Capture the cell that displays the provided text and extract its (x, y) central coordinate. 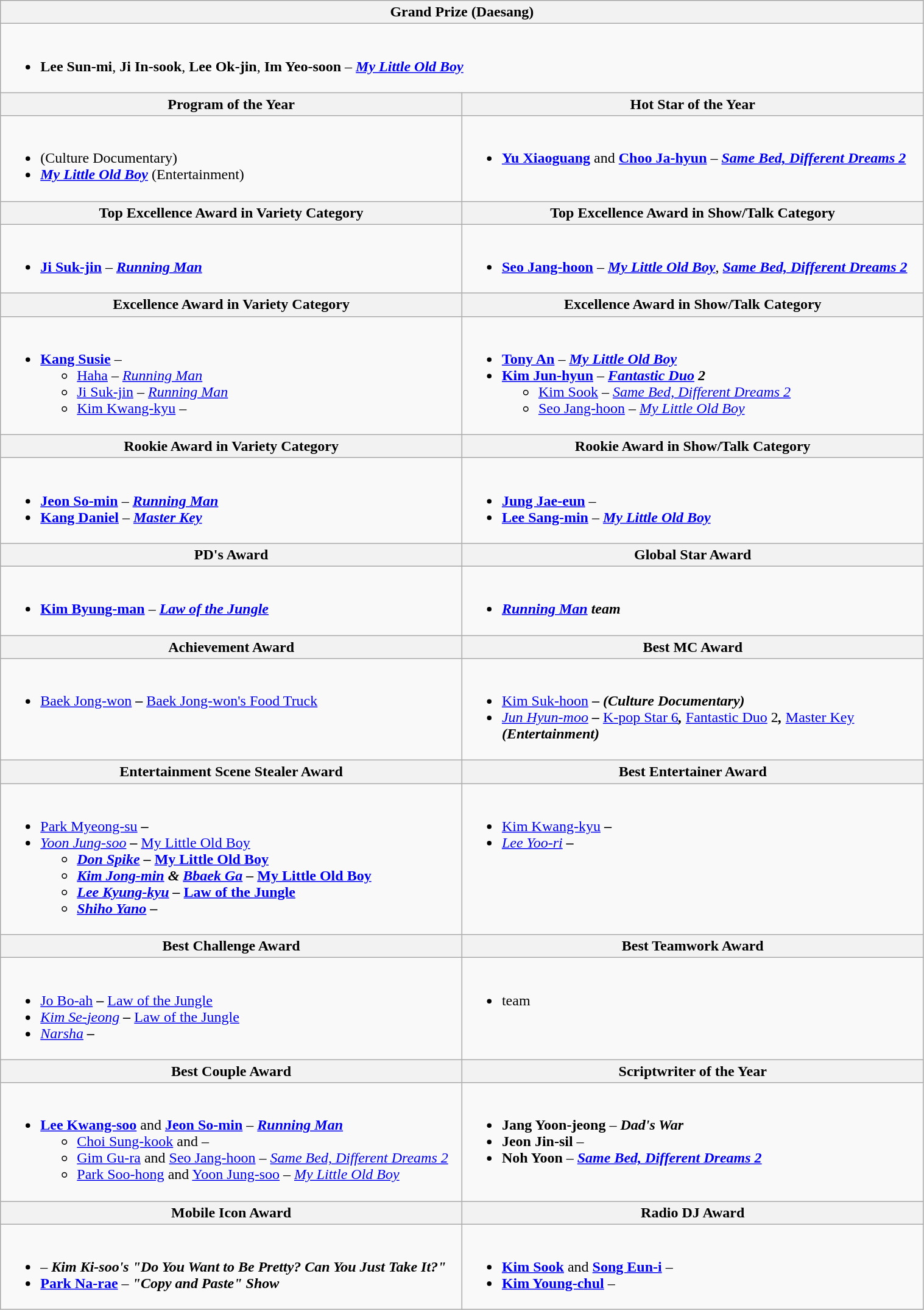
Kang Susie – Haha – Running ManJi Suk-jin – Running ManKim Kwang-kyu – (231, 375)
Excellence Award in Variety Category (231, 305)
Grand Prize (Daesang) (462, 12)
Best Entertainer Award (693, 772)
Radio DJ Award (693, 1213)
Rookie Award in Show/Talk Category (693, 446)
Jo Bo-ah – Law of the JungleKim Se-jeong – Law of the JungleNarsha – (231, 1009)
Achievement Award (231, 646)
Mobile Icon Award (231, 1213)
Best Couple Award (231, 1071)
Top Excellence Award in Show/Talk Category (693, 213)
Best Challenge Award (231, 946)
Global Star Award (693, 554)
Kim Sook and Song Eun-i – Kim Young-chul – (693, 1267)
Tony An – My Little Old BoyKim Jun-hyun – Fantastic Duo 2Kim Sook – Same Bed, Different Dreams 2Seo Jang-hoon – My Little Old Boy (693, 375)
Running Man team (693, 601)
Best MC Award (693, 646)
Jung Jae-eun – Lee Sang-min – My Little Old Boy (693, 500)
Ji Suk-jin – Running Man (231, 258)
(Culture Documentary)My Little Old Boy (Entertainment) (231, 158)
Kim Kwang-kyu – Lee Yoo-ri – (693, 859)
Kim Byung-man – Law of the Jungle (231, 601)
Baek Jong-won – Baek Jong-won's Food Truck (231, 709)
Seo Jang-hoon – My Little Old Boy, Same Bed, Different Dreams 2 (693, 258)
Best Teamwork Award (693, 946)
team (693, 1009)
Rookie Award in Variety Category (231, 446)
Jeon So-min – Running ManKang Daniel – Master Key (231, 500)
Kim Suk-hoon – (Culture Documentary)Jun Hyun-moo – K-pop Star 6, Fantastic Duo 2, Master Key (Entertainment) (693, 709)
Program of the Year (231, 104)
Jang Yoon-jeong – Dad's WarJeon Jin-sil – Noh Yoon – Same Bed, Different Dreams 2 (693, 1142)
Hot Star of the Year (693, 104)
Entertainment Scene Stealer Award (231, 772)
Lee Sun-mi, Ji In-sook, Lee Ok-jin, Im Yeo-soon – My Little Old Boy (462, 58)
Top Excellence Award in Variety Category (231, 213)
Yu Xiaoguang and Choo Ja-hyun – Same Bed, Different Dreams 2 (693, 158)
– Kim Ki-soo's "Do You Want to Be Pretty? Can You Just Take It?"Park Na-rae – "Copy and Paste" Show (231, 1267)
Scriptwriter of the Year (693, 1071)
PD's Award (231, 554)
Excellence Award in Show/Talk Category (693, 305)
